Identify which cell holds the provided text, then report its (X, Y) central coordinate. 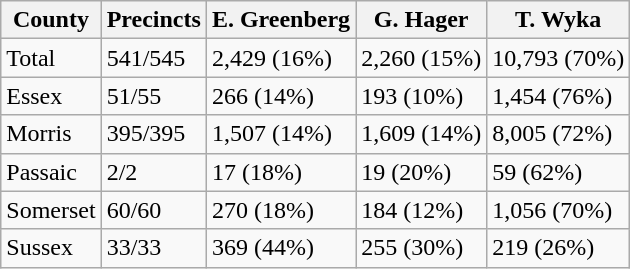
219 (26%) (558, 248)
Essex (51, 96)
60/60 (154, 210)
270 (18%) (280, 210)
17 (18%) (280, 172)
184 (12%) (422, 210)
T. Wyka (558, 20)
541/545 (154, 58)
59 (62%) (558, 172)
51/55 (154, 96)
1,609 (14%) (422, 134)
19 (20%) (422, 172)
1,056 (70%) (558, 210)
369 (44%) (280, 248)
Total (51, 58)
10,793 (70%) (558, 58)
8,005 (72%) (558, 134)
Passaic (51, 172)
County (51, 20)
G. Hager (422, 20)
1,454 (76%) (558, 96)
2/2 (154, 172)
266 (14%) (280, 96)
255 (30%) (422, 248)
Morris (51, 134)
Somerset (51, 210)
33/33 (154, 248)
193 (10%) (422, 96)
2,260 (15%) (422, 58)
E. Greenberg (280, 20)
2,429 (16%) (280, 58)
1,507 (14%) (280, 134)
Sussex (51, 248)
395/395 (154, 134)
Precincts (154, 20)
